Detect which cell encompasses the target text, then output its [x, y] center coordinate. 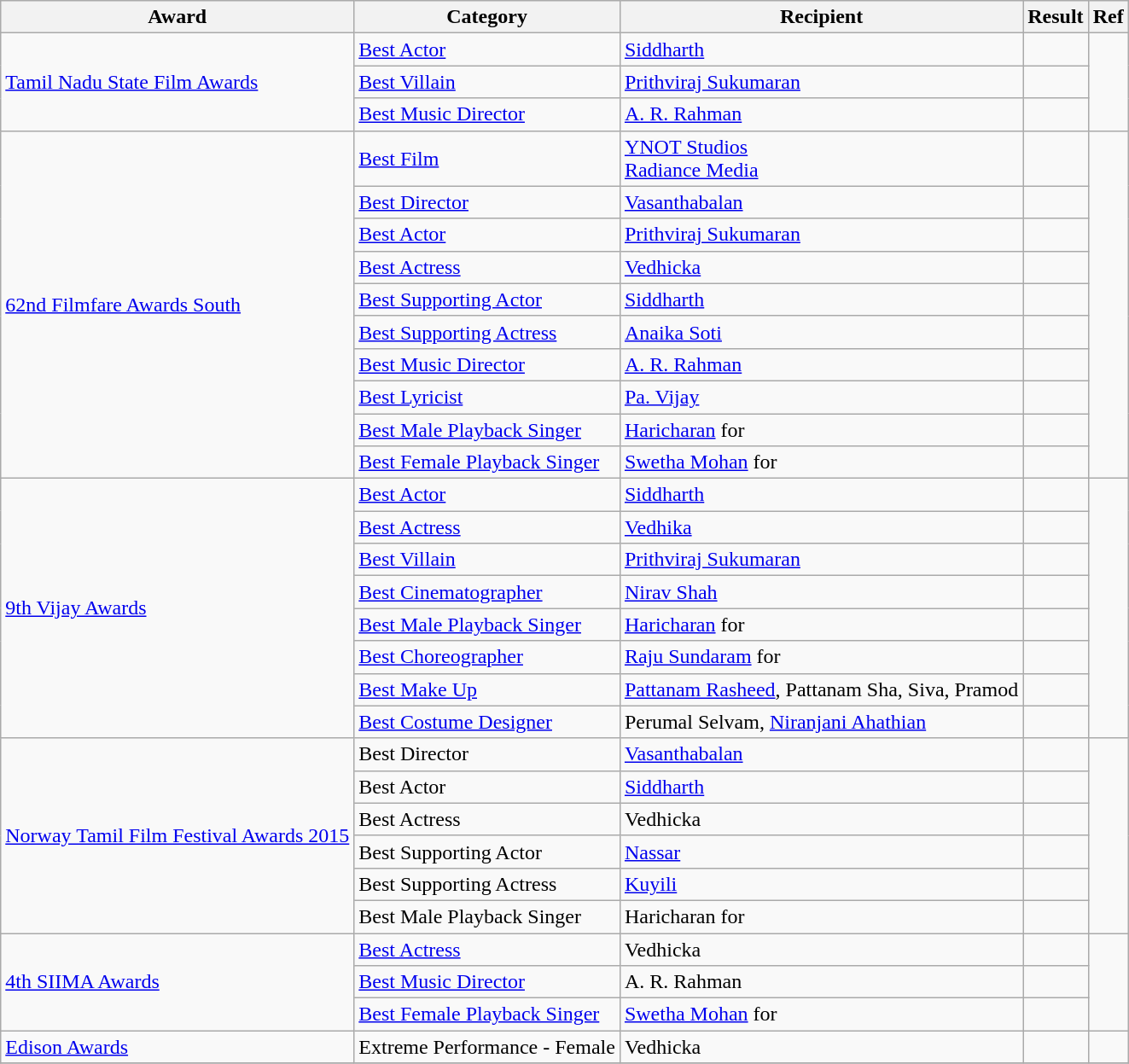
Ref [1108, 17]
Tamil Nadu State Film Awards [177, 82]
9th Vijay Awards [177, 608]
Norway Tamil Film Festival Awards 2015 [177, 835]
Best Choreographer [487, 657]
Raju Sundaram for [821, 657]
Result [1056, 17]
Best Lyricist [487, 397]
Award [177, 17]
Nirav Shah [821, 592]
Nassar [821, 852]
Recipient [821, 17]
Kuyili [821, 884]
Best Make Up [487, 689]
4th SIIMA Awards [177, 982]
Best Cinematographer [487, 592]
Pa. Vijay [821, 397]
YNOT StudiosRadiance Media [821, 159]
Extreme Performance - Female [487, 1047]
62nd Filmfare Awards South [177, 305]
Best Costume Designer [487, 722]
Best Film [487, 159]
Pattanam Rasheed, Pattanam Sha, Siva, Pramod [821, 689]
Category [487, 17]
Perumal Selvam, Niranjani Ahathian [821, 722]
Anaika Soti [821, 332]
Vedhika [821, 527]
Edison Awards [177, 1047]
